Extract the [x, y] coordinate from the center of the cell holding the provided text.  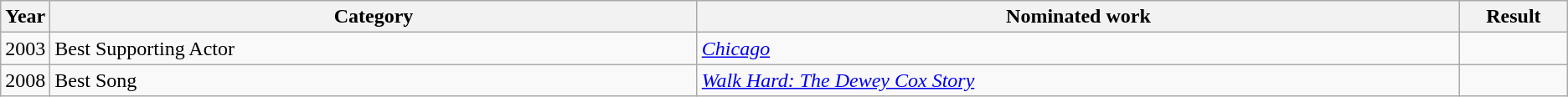
Chicago [1078, 48]
2003 [25, 48]
Walk Hard: The Dewey Cox Story [1078, 80]
2008 [25, 80]
Best Supporting Actor [374, 48]
Result [1514, 17]
Category [374, 17]
Best Song [374, 80]
Year [25, 17]
Nominated work [1078, 17]
